Return the (x, y) coordinate for the center point of the cell that contains the specified text.  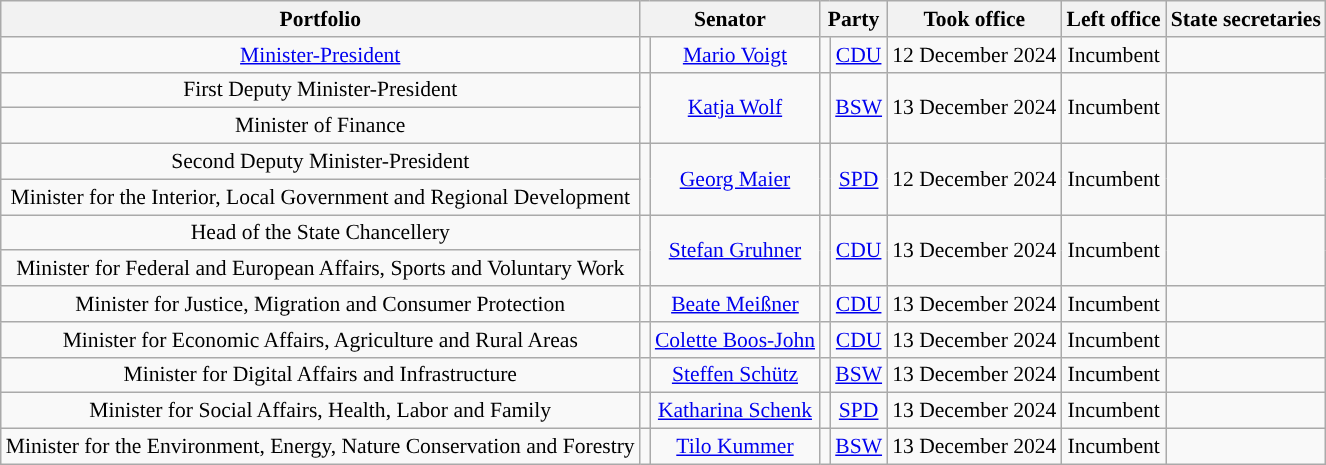
State secretaries (1246, 19)
Portfolio (320, 19)
Minister for Federal and European Affairs, Sports and Voluntary Work (320, 269)
Georg Maier (735, 180)
Mario Voigt (735, 55)
First Deputy Minister-President (320, 90)
Minister of Finance (320, 126)
Second Deputy Minister-President (320, 162)
Steffen Schütz (735, 375)
Minister for the Interior, Local Government and Regional Development (320, 197)
Minister for Justice, Migration and Consumer Protection (320, 304)
Beate Meißner (735, 304)
Katharina Schenk (735, 411)
Colette Boos-John (735, 340)
Minister for Economic Affairs, Agriculture and Rural Areas (320, 340)
Minister-President (320, 55)
Senator (730, 19)
Left office (1113, 19)
Minister for the Environment, Energy, Nature Conservation and Forestry (320, 447)
Head of the State Chancellery (320, 233)
Minister for Social Affairs, Health, Labor and Family (320, 411)
Minister for Digital Affairs and Infrastructure (320, 375)
Stefan Gruhner (735, 250)
Party (854, 19)
Tilo Kummer (735, 447)
Took office (974, 19)
Katja Wolf (735, 108)
